For the text-containing cell, return its midpoint in (X, Y) coordinate format. 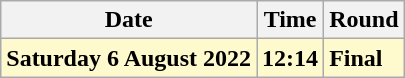
12:14 (290, 58)
Date (129, 20)
Round (364, 20)
Final (364, 58)
Saturday 6 August 2022 (129, 58)
Time (290, 20)
